Scan for the cell matching the given text and deliver its (X, Y) coordinate at center. 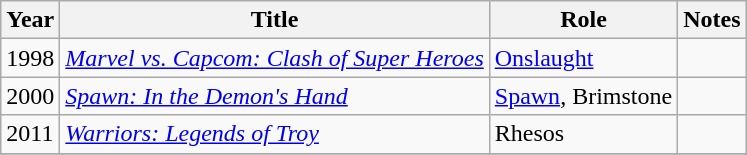
Warriors: Legends of Troy (274, 134)
Year (30, 20)
Onslaught (583, 58)
Role (583, 20)
Notes (712, 20)
Spawn, Brimstone (583, 96)
2000 (30, 96)
Spawn: In the Demon's Hand (274, 96)
Title (274, 20)
Marvel vs. Capcom: Clash of Super Heroes (274, 58)
Rhesos (583, 134)
2011 (30, 134)
1998 (30, 58)
